Extract the (x, y) coordinate from the center of the cell holding the provided text.  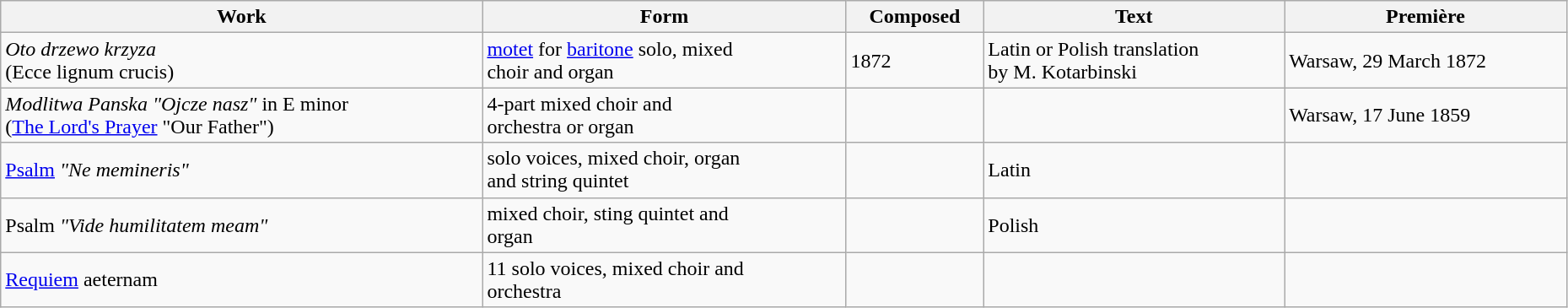
Oto drzewo krzyza(Ecce lignum crucis) (241, 61)
Latin (1134, 170)
Requiem aeternam (241, 280)
Psalm "Ne memineris" (241, 170)
Form (665, 17)
Warsaw, 29 March 1872 (1425, 61)
Première (1425, 17)
Text (1134, 17)
mixed choir, sting quintet andorgan (665, 224)
motet for baritone solo, mixedchoir and organ (665, 61)
11 solo voices, mixed choir andorchestra (665, 280)
Work (241, 17)
1872 (914, 61)
Warsaw, 17 June 1859 (1425, 115)
solo voices, mixed choir, organand string quintet (665, 170)
Latin or Polish translationby M. Kotarbinski (1134, 61)
Psalm "Vide humilitatem meam" (241, 224)
Composed (914, 17)
Modlitwa Panska "Ojcze nasz" in E minor(The Lord's Prayer "Our Father") (241, 115)
4-part mixed choir andorchestra or organ (665, 115)
Polish (1134, 224)
